Extract the (X, Y) coordinate from the center of the cell holding the provided text.  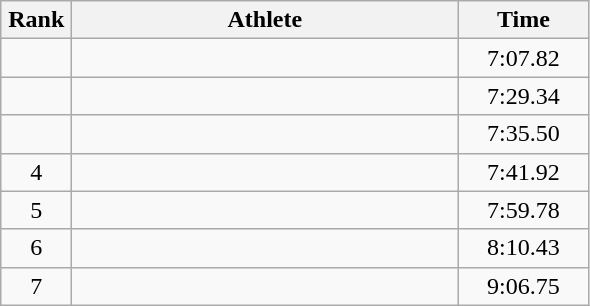
8:10.43 (524, 248)
4 (36, 172)
9:06.75 (524, 286)
7:29.34 (524, 96)
7:41.92 (524, 172)
7:59.78 (524, 210)
7:07.82 (524, 58)
6 (36, 248)
Athlete (265, 20)
Rank (36, 20)
5 (36, 210)
Time (524, 20)
7:35.50 (524, 134)
7 (36, 286)
